Output the [x, y] coordinate of the center of the cell containing the given text.  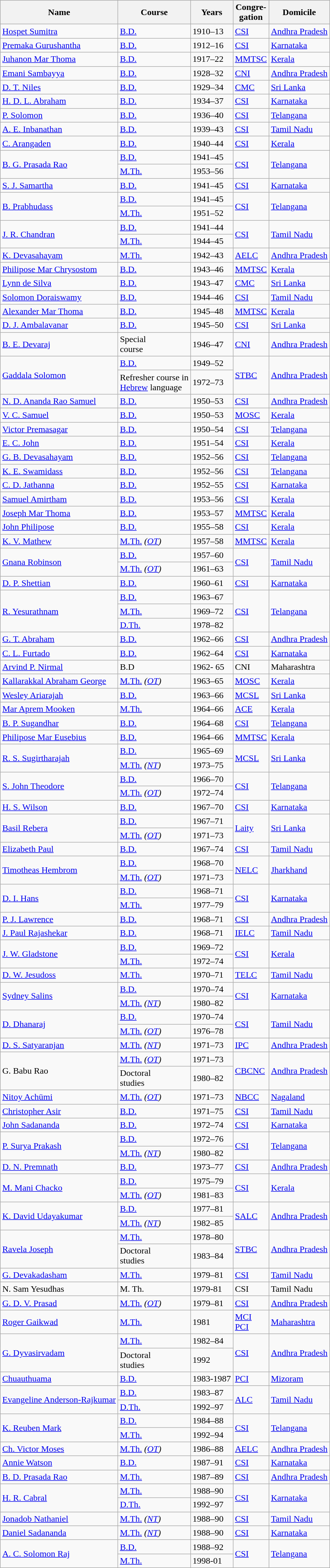
Nitoy Achümi [59, 1097]
NELC [251, 870]
1945–50 [212, 325]
B. G. Prasada Rao [59, 164]
M. Th. [154, 1289]
1987–91 [212, 1463]
1943–46 [212, 269]
1967–74 [212, 849]
SALC [251, 1216]
B. E. Devaraj [59, 344]
ALC [251, 1400]
Evangeline Anderson-Rajkumar [59, 1400]
1917–22 [212, 59]
G. Dyvasirvadam [59, 1353]
1964–68 [212, 723]
1941–44 [212, 227]
1988–92 [212, 1547]
D. P. Shettian [59, 583]
1957–58 [212, 541]
Timotheas Hembrom [59, 870]
K. Devasahayam [59, 255]
1951–52 [212, 213]
1961–63 [212, 569]
1977–79 [212, 905]
Elizabeth Paul [59, 849]
1910–13 [212, 31]
Kallarakkal Abraham George [59, 681]
1963–66 [212, 695]
1912–16 [212, 45]
Specialcourse [154, 344]
D. W. Jesudoss [59, 975]
Mar Aprem Mooken [59, 709]
G. D. V. Prasad [59, 1303]
Jharkhand [299, 870]
Christopher Asir [59, 1111]
1978–80 [212, 1237]
1973–77 [212, 1167]
Daniel Sadananda [59, 1533]
1979-81 [212, 1289]
Annie Watson [59, 1463]
1998-01 [212, 1561]
Nagaland [299, 1097]
1983–87 [212, 1393]
1984–88 [212, 1421]
D. T. Niles [59, 87]
1960–61 [212, 583]
ACE [251, 709]
1965–69 [212, 751]
1971–75 [212, 1111]
1987–89 [212, 1477]
1929–34 [212, 87]
1955–58 [212, 527]
N. D. Ananda Rao Samuel [59, 401]
V. C. Samuel [59, 415]
D. S. Satyaranjan [59, 1045]
Ravela Joseph [59, 1249]
1962–66 [212, 639]
Philipose Mar Eusebius [59, 737]
Solomon Doraiswamy [59, 297]
1976–78 [212, 1031]
C. Arangaden [59, 143]
J. Paul Rajashekar [59, 933]
1977–81 [212, 1209]
1970–71 [212, 975]
N. Sam Yesudhas [59, 1289]
John Sadananda [59, 1125]
1983-1987 [212, 1379]
NBCC [251, 1097]
K. Reuben Mark [59, 1428]
P. Solomon [59, 115]
B.D [154, 667]
Name [59, 13]
1981–83 [212, 1195]
1972–76 [212, 1139]
1981 [212, 1322]
1952–55 [212, 485]
M. Mani Chacko [59, 1188]
1942–43 [212, 255]
1957–60 [212, 555]
H. S. Wilson [59, 807]
J. R. Chandran [59, 234]
S. J. Samartha [59, 185]
1953–57 [212, 513]
Victor Premasagar [59, 429]
1963–65 [212, 681]
Sydney Salins [59, 996]
J. W. Gladstone [59, 954]
Gnana Robinson [59, 562]
B. D. Prasada Rao [59, 1477]
Course [154, 13]
1949–52 [212, 363]
A. E. Inbanathan [59, 129]
S. John Theodore [59, 786]
1982–85 [212, 1223]
PCI [251, 1379]
Chuauthuama [59, 1379]
G. T. Abraham [59, 639]
Refresher course in Hebrew language [154, 382]
G. B. Devasahayam [59, 457]
1940–44 [212, 143]
Emani Sambayya [59, 73]
1944–45 [212, 241]
Laity [251, 828]
1975–79 [212, 1181]
D. J. Ambalavanar [59, 325]
C. L. Furtado [59, 653]
1973–75 [212, 765]
1986–88 [212, 1449]
H. D. L. Abraham [59, 101]
1978–82 [212, 625]
Congre-gation [251, 13]
Lynn de Silva [59, 283]
1982–84 [212, 1341]
1962–64 [212, 653]
1928–32 [212, 73]
H. R. Cabral [59, 1498]
1967–71 [212, 821]
Premaka Gurushantha [59, 45]
1992 [212, 1359]
1944–46 [212, 297]
B. P. Sugandhar [59, 723]
G. Babu Rao [59, 1071]
Arvind P. Nirmal [59, 667]
R. S. Sugirtharajah [59, 758]
Samuel Amirtham [59, 499]
1951–54 [212, 443]
CBCNC [251, 1071]
IELC [251, 933]
MCIPCI [251, 1322]
1939–43 [212, 129]
1963–67 [212, 597]
Juhanon Mar Thoma [59, 59]
1968–70 [212, 863]
1992–94 [212, 1435]
Joseph Mar Thoma [59, 513]
1934–37 [212, 101]
1967–70 [212, 807]
Philipose Mar Chrysostom [59, 269]
D. Dhanaraj [59, 1024]
P. J. Lawrence [59, 919]
1950–54 [212, 429]
1972–73 [212, 382]
P. Surya Prakash [59, 1146]
K. E. Swamidass [59, 471]
1936–40 [212, 115]
Domicile [299, 13]
A. C. Solomon Raj [59, 1554]
Basil Rebera [59, 828]
K. David Udayakumar [59, 1216]
Roger Gaikwad [59, 1322]
E. C. John [59, 443]
Wesley Ariarajah [59, 695]
Mizoram [299, 1379]
1945–48 [212, 311]
TELC [251, 975]
1943–47 [212, 283]
Alexander Mar Thoma [59, 311]
B. Prabhudass [59, 206]
Hospet Sumitra [59, 31]
1966–70 [212, 779]
D. N. Premnath [59, 1167]
1962- 65 [212, 667]
Ch. Victor Moses [59, 1449]
1983–84 [212, 1256]
Gaddala Solomon [59, 375]
Years [212, 13]
D. I. Hans [59, 898]
R. Yesurathnam [59, 611]
1946–47 [212, 344]
G. Devakadasham [59, 1275]
C. D. Jathanna [59, 485]
Jonadob Nathaniel [59, 1519]
IPC [251, 1045]
John Philipose [59, 527]
K. V. Mathew [59, 541]
